Detect which cell encompasses the target text, then output its [x, y] center coordinate. 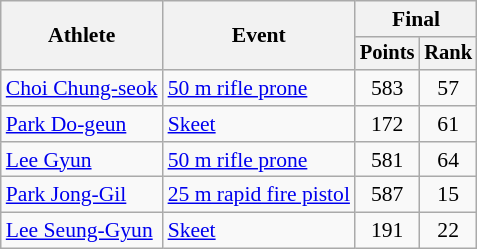
57 [448, 88]
25 m rapid fire pistol [259, 195]
15 [448, 195]
Event [259, 36]
172 [387, 124]
Athlete [82, 36]
Lee Seung-Gyun [82, 231]
587 [387, 195]
Rank [448, 54]
61 [448, 124]
Park Do-geun [82, 124]
581 [387, 160]
64 [448, 160]
Park Jong-Gil [82, 195]
Lee Gyun [82, 160]
22 [448, 231]
Final [416, 19]
Points [387, 54]
191 [387, 231]
Choi Chung-seok [82, 88]
583 [387, 88]
